Capture the cell that displays the provided text and extract its (x, y) central coordinate. 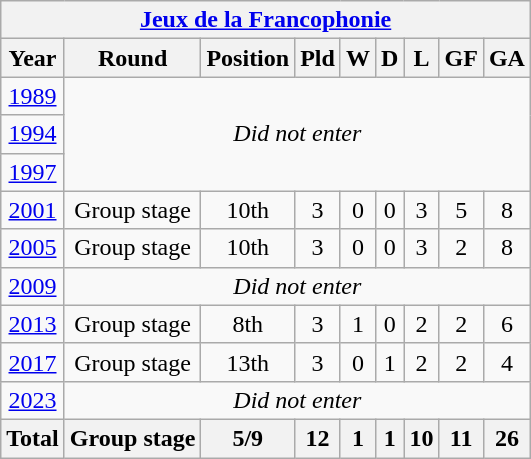
1989 (33, 96)
13th (248, 362)
8th (248, 324)
Pld (318, 58)
Position (248, 58)
5/9 (248, 438)
2017 (33, 362)
2001 (33, 210)
11 (461, 438)
5 (461, 210)
10 (422, 438)
12 (318, 438)
L (422, 58)
1994 (33, 134)
4 (506, 362)
Round (132, 58)
GA (506, 58)
6 (506, 324)
1997 (33, 172)
D (389, 58)
26 (506, 438)
2009 (33, 286)
2005 (33, 248)
Total (33, 438)
Jeux de la Francophonie (266, 20)
W (358, 58)
2023 (33, 400)
2013 (33, 324)
GF (461, 58)
Year (33, 58)
